From the cell containing the given text, extract its center point as [x, y] coordinate. 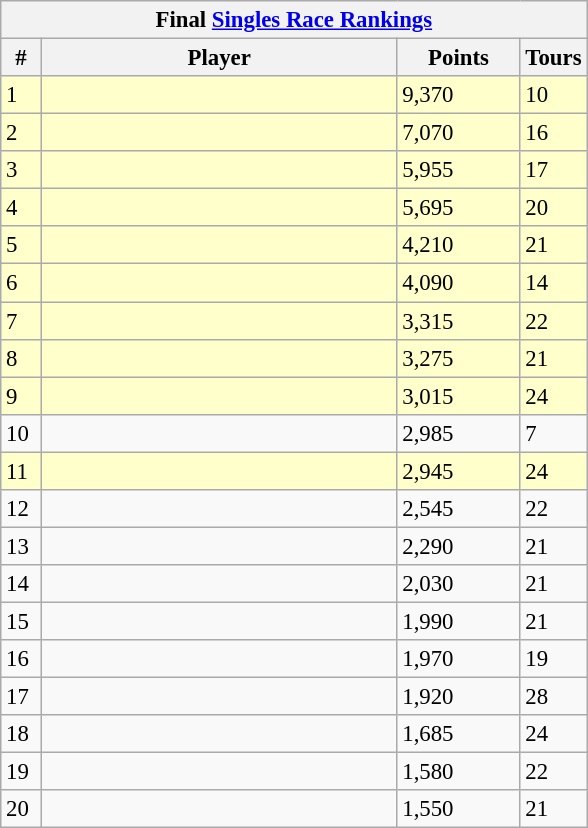
18 [22, 734]
# [22, 58]
4,210 [458, 245]
13 [22, 546]
2,290 [458, 546]
4,090 [458, 283]
1,550 [458, 809]
3,315 [458, 321]
6 [22, 283]
3,275 [458, 358]
1,920 [458, 697]
Final Singles Race Rankings [294, 20]
9 [22, 396]
28 [554, 697]
2,985 [458, 433]
11 [22, 471]
5,955 [458, 170]
2,945 [458, 471]
9,370 [458, 95]
15 [22, 621]
4 [22, 208]
1,685 [458, 734]
12 [22, 509]
Points [458, 58]
3,015 [458, 396]
5,695 [458, 208]
1,990 [458, 621]
Tours [554, 58]
1 [22, 95]
1,580 [458, 772]
2,545 [458, 509]
5 [22, 245]
Player [219, 58]
7,070 [458, 133]
8 [22, 358]
3 [22, 170]
2 [22, 133]
1,970 [458, 659]
2,030 [458, 584]
